Extract the [x, y] coordinate from the center of the cell holding the provided text.  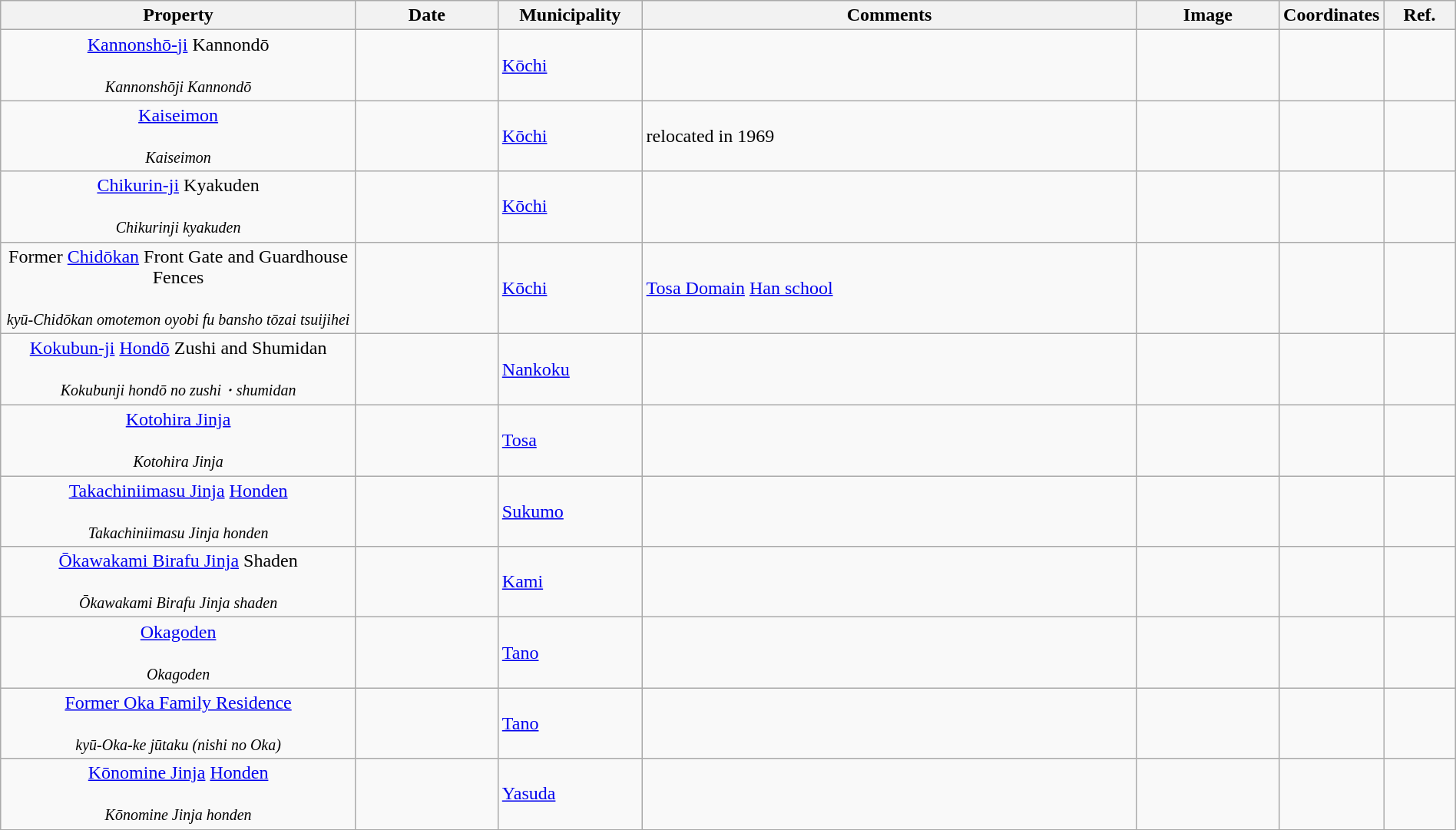
Tosa [570, 441]
Nankoku [570, 369]
Ref. [1419, 15]
KaiseimonKaiseimon [178, 136]
Sukumo [570, 511]
Coordinates [1332, 15]
Property [178, 15]
Kotohira JinjaKotohira Jinja [178, 441]
relocated in 1969 [889, 136]
Kami [570, 582]
OkagodenOkagoden [178, 653]
Yasuda [570, 794]
Comments [889, 15]
Image [1207, 15]
Kannonshō-ji KannondōKannonshōji Kannondō [178, 65]
Former Chidōkan Front Gate and Guardhouse Fenceskyū-Chidōkan omotemon oyobi fu bansho tōzai tsuijihei [178, 287]
Municipality [570, 15]
Takachiniimasu Jinja HondenTakachiniimasu Jinja honden [178, 511]
Former Oka Family Residencekyū-Oka-ke jūtaku (nishi no Oka) [178, 723]
Kōnomine Jinja HondenKōnomine Jinja honden [178, 794]
Chikurin-ji KyakudenChikurinji kyakuden [178, 207]
Date [427, 15]
Ōkawakami Birafu Jinja ShadenŌkawakami Birafu Jinja shaden [178, 582]
Kokubun-ji Hondō Zushi and ShumidanKokubunji hondō no zushi・shumidan [178, 369]
Tosa Domain Han school [889, 287]
